Locate the cell with the specified text and output its (X, Y) center coordinate. 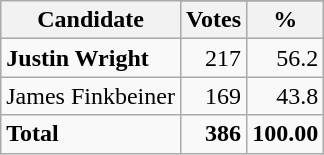
James Finkbeiner (91, 96)
100.00 (286, 134)
Candidate (91, 20)
386 (213, 134)
Justin Wright (91, 58)
% (286, 20)
43.8 (286, 96)
Total (91, 134)
56.2 (286, 58)
217 (213, 58)
Votes (213, 20)
169 (213, 96)
